Find where the given text appears and provide that cell's center as (x, y) coordinate. 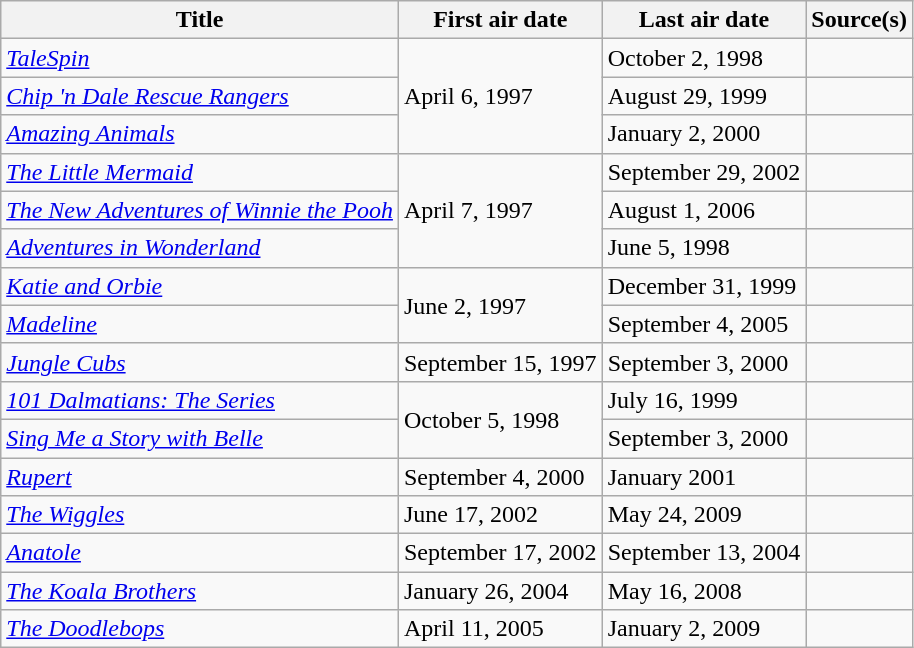
The Little Mermaid (200, 172)
October 5, 1998 (500, 419)
May 24, 2009 (704, 515)
The Doodlebops (200, 629)
October 2, 1998 (704, 58)
September 17, 2002 (500, 553)
April 6, 1997 (500, 96)
September 13, 2004 (704, 553)
January 2, 2000 (704, 134)
Madeline (200, 324)
Sing Me a Story with Belle (200, 438)
April 11, 2005 (500, 629)
August 29, 1999 (704, 96)
Jungle Cubs (200, 362)
June 2, 1997 (500, 305)
The Wiggles (200, 515)
Rupert (200, 477)
Katie and Orbie (200, 286)
101 Dalmatians: The Series (200, 400)
January 26, 2004 (500, 591)
Last air date (704, 20)
June 17, 2002 (500, 515)
September 4, 2005 (704, 324)
September 29, 2002 (704, 172)
April 7, 1997 (500, 210)
January 2, 2009 (704, 629)
July 16, 1999 (704, 400)
Anatole (200, 553)
Source(s) (860, 20)
September 15, 1997 (500, 362)
Chip 'n Dale Rescue Rangers (200, 96)
Amazing Animals (200, 134)
December 31, 1999 (704, 286)
May 16, 2008 (704, 591)
September 4, 2000 (500, 477)
January 2001 (704, 477)
First air date (500, 20)
The New Adventures of Winnie the Pooh (200, 210)
June 5, 1998 (704, 248)
Adventures in Wonderland (200, 248)
Title (200, 20)
TaleSpin (200, 58)
August 1, 2006 (704, 210)
The Koala Brothers (200, 591)
